Pinpoint the cell where the given text exists, returning its [x, y] midpoint coordinate. 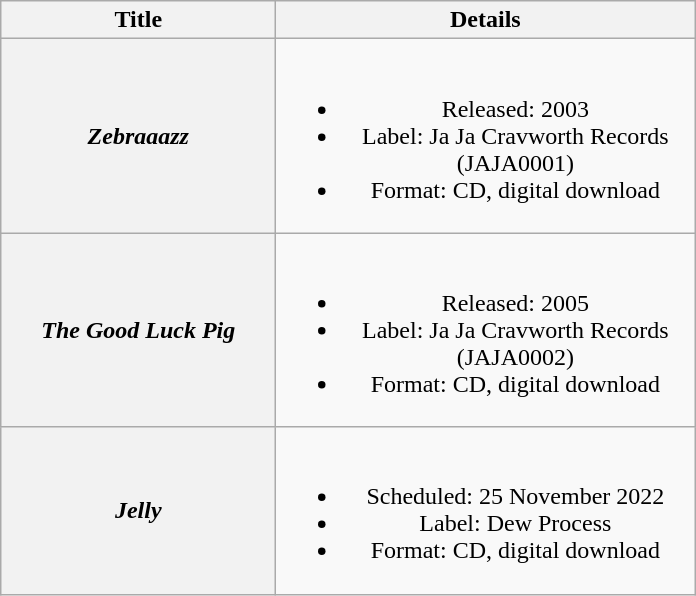
Zebraaazz [138, 136]
Details [486, 20]
Released: 2003Label: Ja Ja Cravworth Records (JAJA0001)Format: CD, digital download [486, 136]
Title [138, 20]
Scheduled: 25 November 2022Label: Dew ProcessFormat: CD, digital download [486, 510]
The Good Luck Pig [138, 330]
Jelly [138, 510]
Released: 2005Label: Ja Ja Cravworth Records (JAJA0002)Format: CD, digital download [486, 330]
